Search for the cell housing the specified text and yield its (X, Y) center coordinate. 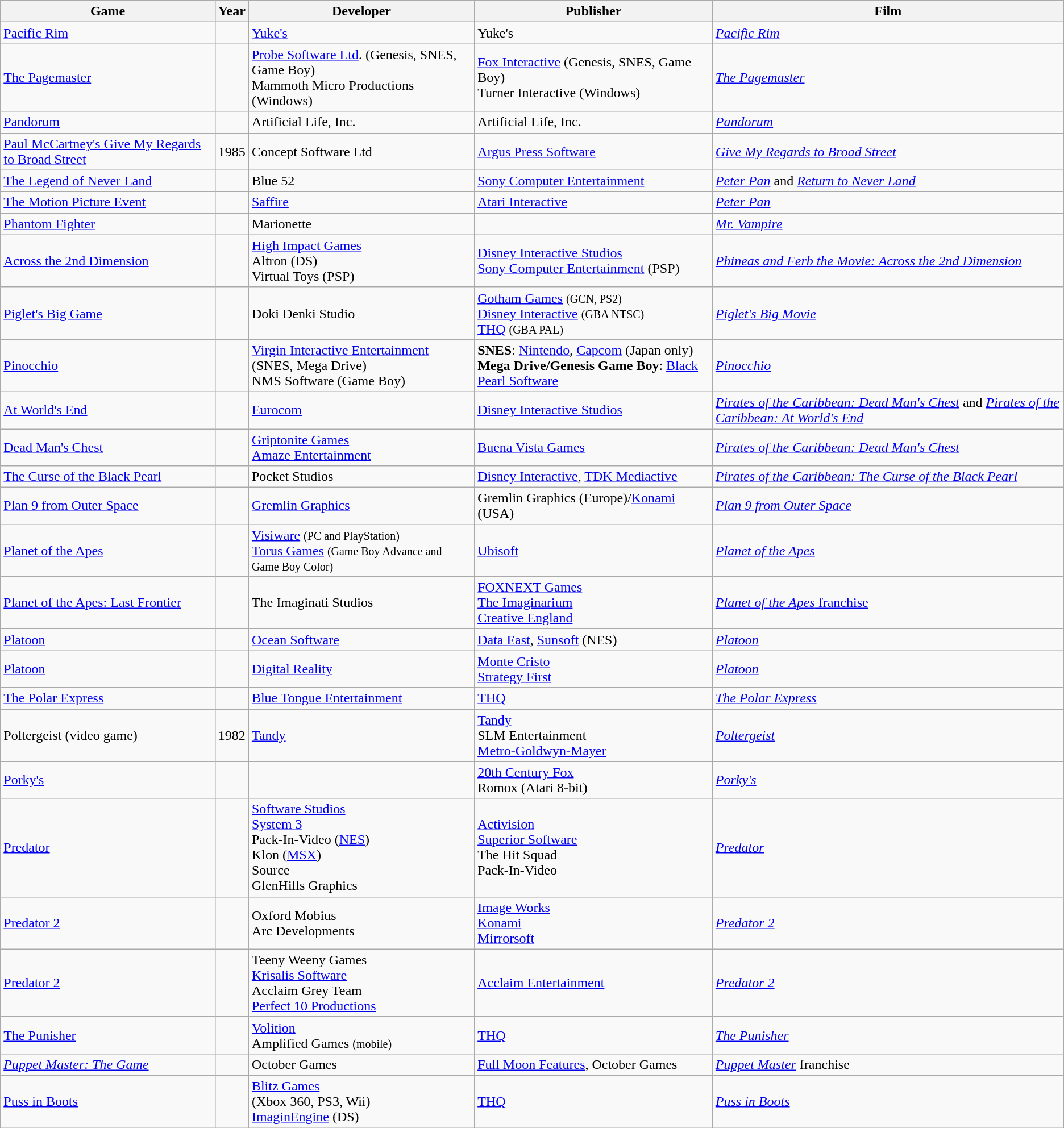
October Games (361, 1064)
Sony Computer Entertainment (593, 181)
Pirates of the Caribbean: Dead Man's Chest (888, 447)
Gotham Games (GCN, PS2) Disney Interactive (GBA NTSC) THQ (GBA PAL) (593, 313)
Gremlin Graphics (Europe)/Konami (USA) (593, 506)
Software Studios System 3 Pack-In-Video (NES) Klon (MSX) Source GlenHills Graphics (361, 848)
Griptonite GamesAmaze Entertainment (361, 447)
Visiware (PC and PlayStation) Torus Games (Game Boy Advance and Game Boy Color) (361, 551)
SNES: Nintendo, Capcom (Japan only) Mega Drive/Genesis Game Boy: Black Pearl Software (593, 365)
Phineas and Ferb the Movie: Across the 2nd Dimension (888, 261)
Image Works Konami Mirrorsoft (593, 923)
Volition Amplified Games (mobile) (361, 1035)
Disney Interactive, TDK Mediactive (593, 477)
Atari Interactive (593, 202)
1982 (232, 735)
Data East, Sunsoft (NES) (593, 640)
At World's End (108, 410)
Game (108, 11)
Blue 52 (361, 181)
The Imaginati Studios (361, 603)
Acclaim Entertainment (593, 983)
Doki Denki Studio (361, 313)
Concept Software Ltd (361, 151)
Mr. Vampire (888, 224)
Developer (361, 11)
Eurocom (361, 410)
The Legend of Never Land (108, 181)
Planet of the Apes franchise (888, 603)
Argus Press Software (593, 151)
Piglet's Big Game (108, 313)
Peter Pan (888, 202)
Puppet Master: The Game (108, 1064)
Monte CristoStrategy First (593, 669)
Piglet's Big Movie (888, 313)
Publisher (593, 11)
High Impact GamesAltron (DS)Virtual Toys (PSP) (361, 261)
Activision Superior Software The Hit Squad Pack-In-Video (593, 848)
Marionette (361, 224)
Disney Interactive StudiosSony Computer Entertainment (PSP) (593, 261)
Pirates of the Caribbean: Dead Man's Chest and Pirates of the Caribbean: At World's End (888, 410)
Full Moon Features, October Games (593, 1064)
Blue Tongue Entertainment (361, 698)
Tandy (361, 735)
Peter Pan and Return to Never Land (888, 181)
Digital Reality (361, 669)
Puppet Master franchise (888, 1064)
Year (232, 11)
Oxford Mobius Arc Developments (361, 923)
Give My Regards to Broad Street (888, 151)
Virgin Interactive Entertainment (SNES, Mega Drive) NMS Software (Game Boy) (361, 365)
Buena Vista Games (593, 447)
Paul McCartney's Give My Regards to Broad Street (108, 151)
Dead Man's Chest (108, 447)
Teeny Weeny Games Krisalis Software Acclaim Grey Team Perfect 10 Productions (361, 983)
Disney Interactive Studios (593, 410)
Pocket Studios (361, 477)
Blitz Games(Xbox 360, PS3, Wii)ImaginEngine (DS) (361, 1101)
The Curse of the Black Pearl (108, 477)
Poltergeist (video game) (108, 735)
Pirates of the Caribbean: The Curse of the Black Pearl (888, 477)
Phantom Fighter (108, 224)
Across the 2nd Dimension (108, 261)
1985 (232, 151)
Saffire (361, 202)
FOXNEXT GamesThe ImaginariumCreative England (593, 603)
TandySLM EntertainmentMetro-Goldwyn-Mayer (593, 735)
Planet of the Apes: Last Frontier (108, 603)
Poltergeist (888, 735)
Probe Software Ltd. (Genesis, SNES, Game Boy)Mammoth Micro Productions (Windows) (361, 77)
The Motion Picture Event (108, 202)
20th Century FoxRomox (Atari 8-bit) (593, 780)
Film (888, 11)
Gremlin Graphics (361, 506)
Fox Interactive (Genesis, SNES, Game Boy)Turner Interactive (Windows) (593, 77)
Ocean Software (361, 640)
Ubisoft (593, 551)
